Return [x, y] of the center of cell containing provided text 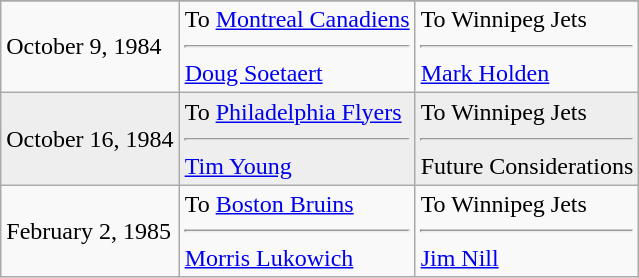
October 9, 1984 [90, 47]
To Winnipeg JetsMark Holden [527, 47]
To Winnipeg JetsJim Nill [527, 231]
To Philadelphia FlyersTim Young [297, 139]
To Boston BruinsMorris Lukowich [297, 231]
October 16, 1984 [90, 139]
To Montreal CanadiensDoug Soetaert [297, 47]
February 2, 1985 [90, 231]
To Winnipeg JetsFuture Considerations [527, 139]
